Output the (X, Y) coordinate of the center of the cell containing the given text.  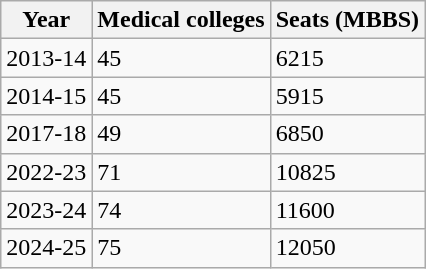
71 (181, 172)
2013-14 (46, 58)
Medical colleges (181, 20)
6215 (347, 58)
6850 (347, 134)
74 (181, 210)
11600 (347, 210)
Year (46, 20)
2022-23 (46, 172)
49 (181, 134)
10825 (347, 172)
Seats (MBBS) (347, 20)
2014-15 (46, 96)
75 (181, 248)
5915 (347, 96)
2017-18 (46, 134)
2024-25 (46, 248)
12050 (347, 248)
2023-24 (46, 210)
